Return the [X, Y] coordinate for the center point of the cell that contains the specified text.  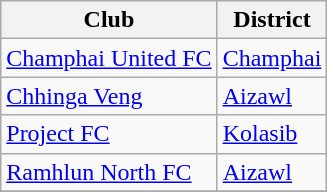
Ramhlun North FC [109, 172]
Champhai United FC [109, 58]
Kolasib [272, 134]
Champhai [272, 58]
Club [109, 20]
Project FC [109, 134]
District [272, 20]
Chhinga Veng [109, 96]
